Determine the (x, y) coordinate at the center of the cell enclosing the given text.  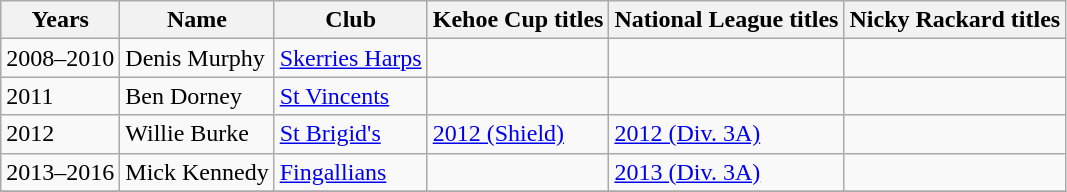
National League titles (726, 20)
Fingallians (350, 172)
2012 (Div. 3A) (726, 134)
Ben Dorney (197, 96)
2012 (60, 134)
Nicky Rackard titles (955, 20)
Skerries Harps (350, 58)
Denis Murphy (197, 58)
Years (60, 20)
Kehoe Cup titles (518, 20)
Club (350, 20)
Name (197, 20)
2013 (Div. 3A) (726, 172)
2011 (60, 96)
2013–2016 (60, 172)
Mick Kennedy (197, 172)
St Vincents (350, 96)
St Brigid's (350, 134)
2008–2010 (60, 58)
2012 (Shield) (518, 134)
Willie Burke (197, 134)
